From the cell containing the given text, extract its center point as [X, Y] coordinate. 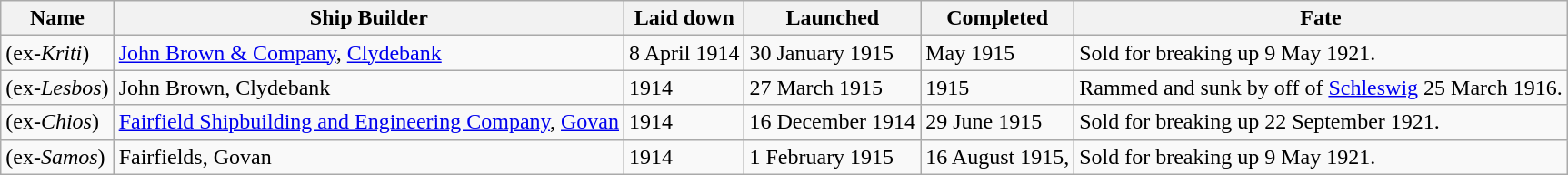
Sold for breaking up 22 September 1921. [1322, 122]
30 January 1915 [833, 53]
1 February 1915 [833, 157]
8 April 1914 [684, 53]
(ex-Chios) [57, 122]
May 1915 [998, 53]
(ex-Kriti) [57, 53]
29 June 1915 [998, 122]
16 December 1914 [833, 122]
(ex-Samos) [57, 157]
John Brown, Clydebank [369, 87]
Laid down [684, 18]
16 August 1915, [998, 157]
Rammed and sunk by off of Schleswig 25 March 1916. [1322, 87]
John Brown & Company, Clydebank [369, 53]
Launched [833, 18]
27 March 1915 [833, 87]
Completed [998, 18]
Name [57, 18]
(ex-Lesbos) [57, 87]
Fairfields, Govan [369, 157]
Fate [1322, 18]
Ship Builder [369, 18]
Fairfield Shipbuilding and Engineering Company, Govan [369, 122]
1915 [998, 87]
